Return (X, Y) of the center of cell containing provided text 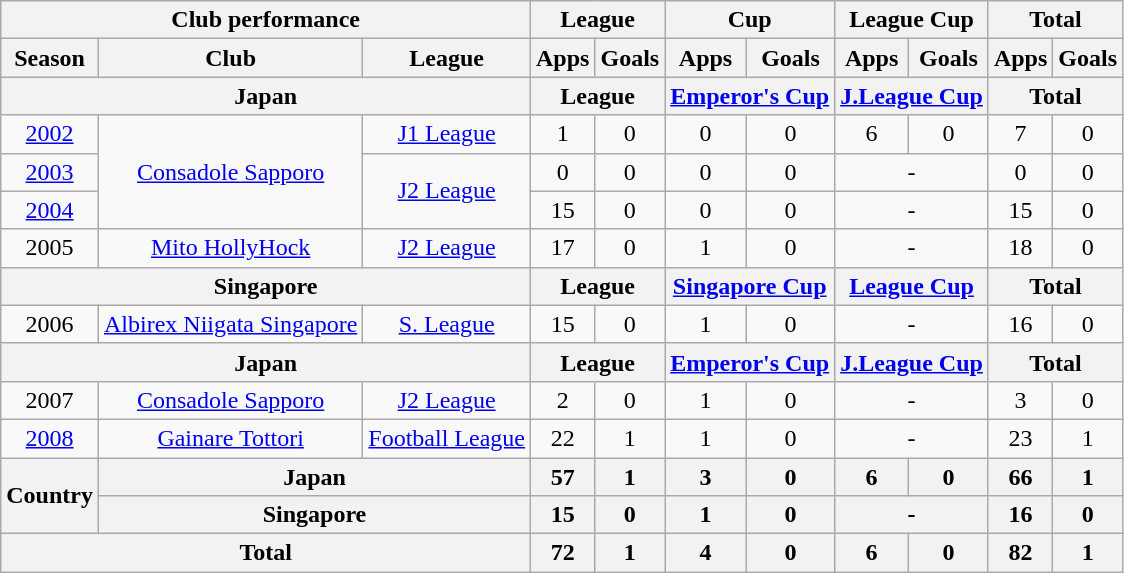
82 (1020, 553)
2 (563, 400)
2003 (50, 172)
2002 (50, 134)
2006 (50, 324)
57 (563, 477)
Country (50, 496)
Club (230, 58)
2008 (50, 438)
4 (706, 553)
2004 (50, 210)
Mito HollyHock (230, 248)
17 (563, 248)
Singapore Cup (750, 286)
2007 (50, 400)
Gainare Tottori (230, 438)
Season (50, 58)
Football League (447, 438)
72 (563, 553)
Cup (750, 20)
66 (1020, 477)
23 (1020, 438)
18 (1020, 248)
J1 League (447, 134)
7 (1020, 134)
Albirex Niigata Singapore (230, 324)
S. League (447, 324)
22 (563, 438)
2005 (50, 248)
Club performance (266, 20)
